Output the (X, Y) coordinate of the center of the cell containing the given text.  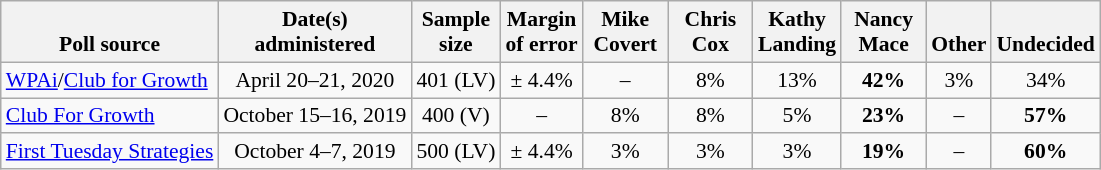
57% (1045, 116)
Poll source (110, 32)
400 (V) (456, 116)
NancyMace (884, 32)
13% (797, 80)
Samplesize (456, 32)
60% (1045, 152)
Undecided (1045, 32)
19% (884, 152)
April 20–21, 2020 (314, 80)
WPAi/Club for Growth (110, 80)
October 15–16, 2019 (314, 116)
23% (884, 116)
Date(s)administered (314, 32)
5% (797, 116)
KathyLanding (797, 32)
October 4–7, 2019 (314, 152)
401 (LV) (456, 80)
42% (884, 80)
ChrisCox (710, 32)
Other (958, 32)
Marginof error (541, 32)
First Tuesday Strategies (110, 152)
500 (LV) (456, 152)
Club For Growth (110, 116)
34% (1045, 80)
MikeCovert (626, 32)
